Find where the given text appears and provide that cell's center as [X, Y] coordinate. 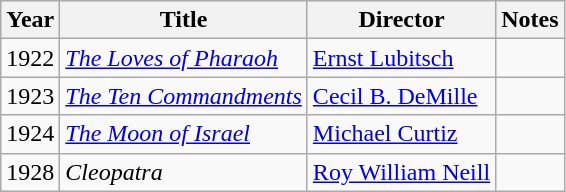
1928 [30, 172]
1924 [30, 134]
Cecil B. DeMille [401, 96]
The Loves of Pharaoh [184, 58]
Michael Curtiz [401, 134]
Director [401, 20]
Title [184, 20]
Ernst Lubitsch [401, 58]
Year [30, 20]
Roy William Neill [401, 172]
Cleopatra [184, 172]
The Moon of Israel [184, 134]
Notes [530, 20]
1923 [30, 96]
The Ten Commandments [184, 96]
1922 [30, 58]
